Detect which cell encompasses the target text, then output its [X, Y] center coordinate. 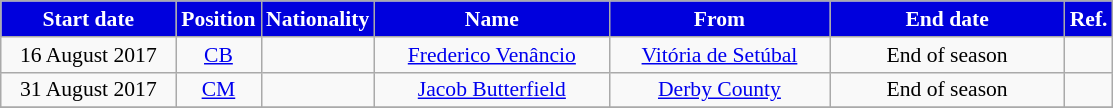
Derby County [719, 90]
Jacob Butterfield [492, 90]
CM [218, 90]
Start date [88, 19]
Nationality [318, 19]
Name [492, 19]
CB [218, 55]
31 August 2017 [88, 90]
Position [218, 19]
Frederico Venâncio [492, 55]
Vitória de Setúbal [719, 55]
Ref. [1089, 19]
16 August 2017 [88, 55]
End date [948, 19]
From [719, 19]
